Output the [x, y] coordinate of the center of the cell containing the given text.  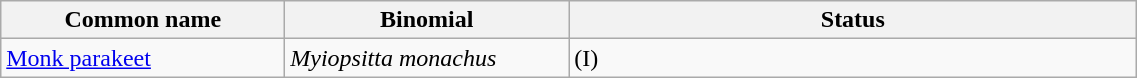
Binomial [427, 20]
Myiopsitta monachus [427, 58]
(I) [853, 58]
Monk parakeet [143, 58]
Common name [143, 20]
Status [853, 20]
